Find where the given text appears and provide that cell's center as [x, y] coordinate. 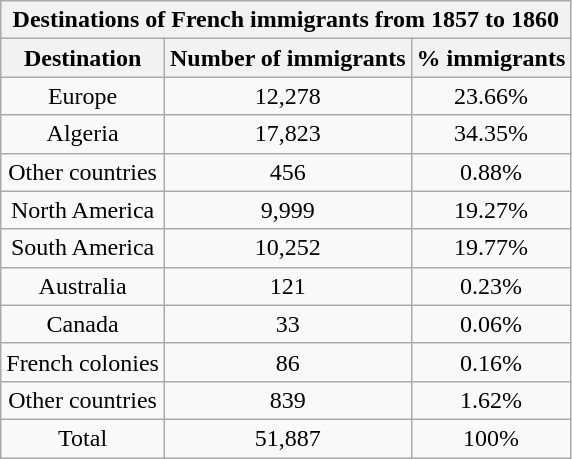
0.06% [491, 324]
121 [288, 286]
0.88% [491, 172]
Canada [83, 324]
French colonies [83, 362]
Number of immigrants [288, 58]
33 [288, 324]
Algeria [83, 134]
19.77% [491, 248]
% immigrants [491, 58]
0.16% [491, 362]
Europe [83, 96]
10,252 [288, 248]
0.23% [491, 286]
456 [288, 172]
86 [288, 362]
19.27% [491, 210]
23.66% [491, 96]
1.62% [491, 400]
Destinations of French immigrants from 1857 to 1860 [286, 20]
51,887 [288, 438]
Australia [83, 286]
9,999 [288, 210]
Destination [83, 58]
839 [288, 400]
Total [83, 438]
12,278 [288, 96]
South America [83, 248]
North America [83, 210]
17,823 [288, 134]
100% [491, 438]
34.35% [491, 134]
